Return the (x, y) coordinate for the center point of the cell that contains the specified text.  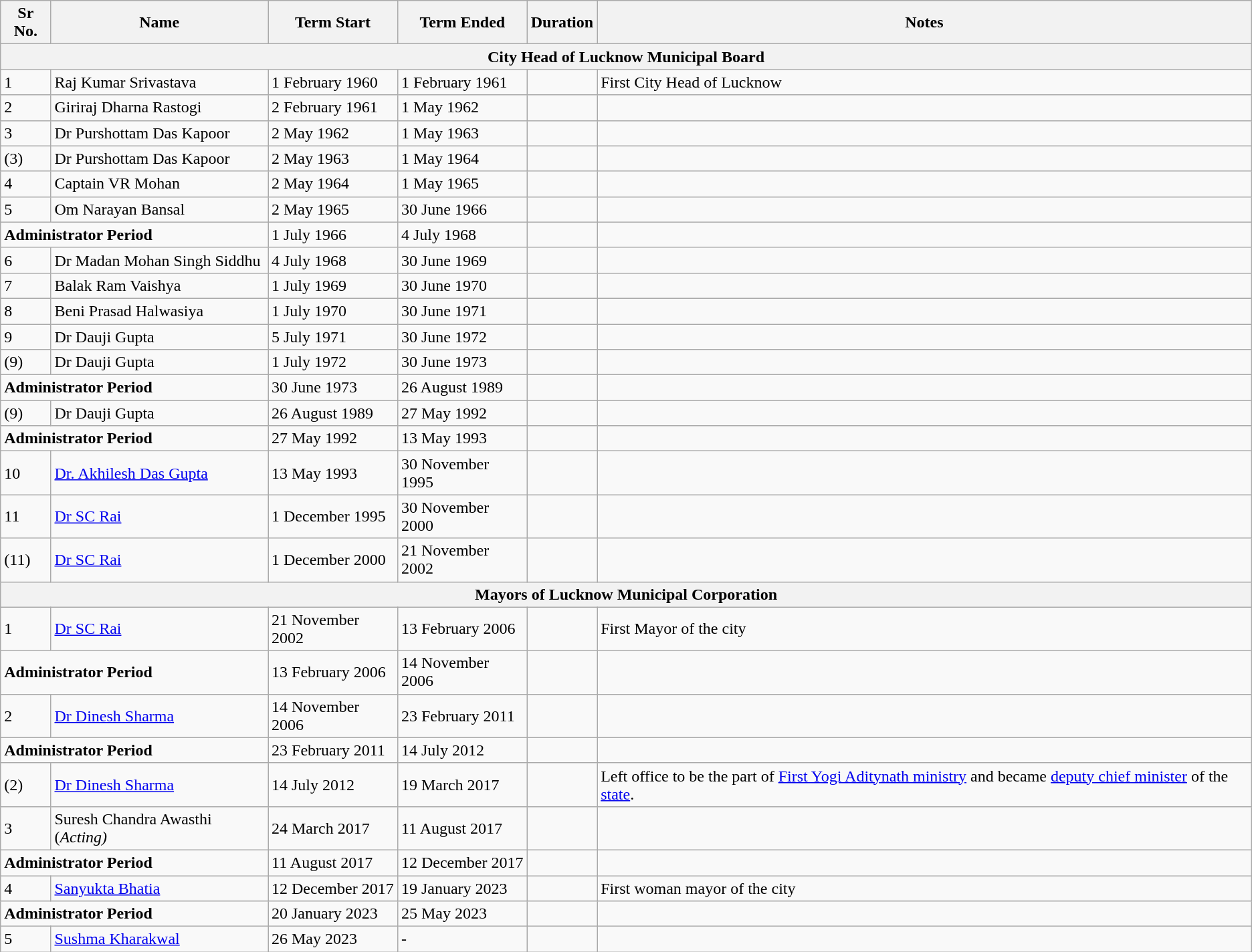
Captain VR Mohan (159, 184)
Term Ended (462, 23)
1 July 1970 (332, 311)
30 June 1972 (462, 336)
1 December 1995 (332, 516)
30 June 1966 (462, 209)
2 May 1965 (332, 209)
5 July 1971 (332, 336)
1 July 1972 (332, 362)
1 May 1962 (462, 108)
1 May 1965 (462, 184)
Om Narayan Bansal (159, 209)
2 May 1963 (332, 158)
30 November 2000 (462, 516)
25 May 2023 (462, 914)
8 (25, 311)
Mayors of Lucknow Municipal Corporation (626, 594)
1 July 1969 (332, 285)
30 June 1971 (462, 311)
2 May 1962 (332, 133)
Raj Kumar Srivastava (159, 82)
1 December 2000 (332, 560)
9 (25, 336)
24 March 2017 (332, 828)
Beni Prasad Halwasiya (159, 311)
1 February 1961 (462, 82)
Balak Ram Vaishya (159, 285)
20 January 2023 (332, 914)
Giriraj Dharna Rastogi (159, 108)
- (462, 939)
Suresh Chandra Awasthi (Acting) (159, 828)
26 May 2023 (332, 939)
(11) (25, 560)
Left office to be the part of First Yogi Aditynath ministry and became deputy chief minister of the state. (924, 785)
30 November 1995 (462, 473)
1 February 1960 (332, 82)
10 (25, 473)
First woman mayor of the city (924, 888)
City Head of Lucknow Municipal Board (626, 57)
Sr No. (25, 23)
1 July 1966 (332, 235)
Duration (562, 23)
19 March 2017 (462, 785)
1 May 1963 (462, 133)
7 (25, 285)
Dr Madan Mohan Singh Siddhu (159, 260)
30 June 1969 (462, 260)
First City Head of Lucknow (924, 82)
First Mayor of the city (924, 628)
(3) (25, 158)
Sushma Kharakwal (159, 939)
Term Start (332, 23)
Name (159, 23)
19 January 2023 (462, 888)
(2) (25, 785)
11 (25, 516)
Notes (924, 23)
Dr. Akhilesh Das Gupta (159, 473)
2 May 1964 (332, 184)
30 June 1970 (462, 285)
2 February 1961 (332, 108)
1 May 1964 (462, 158)
6 (25, 260)
Sanyukta Bhatia (159, 888)
